Return [x, y] of the center of cell containing provided text 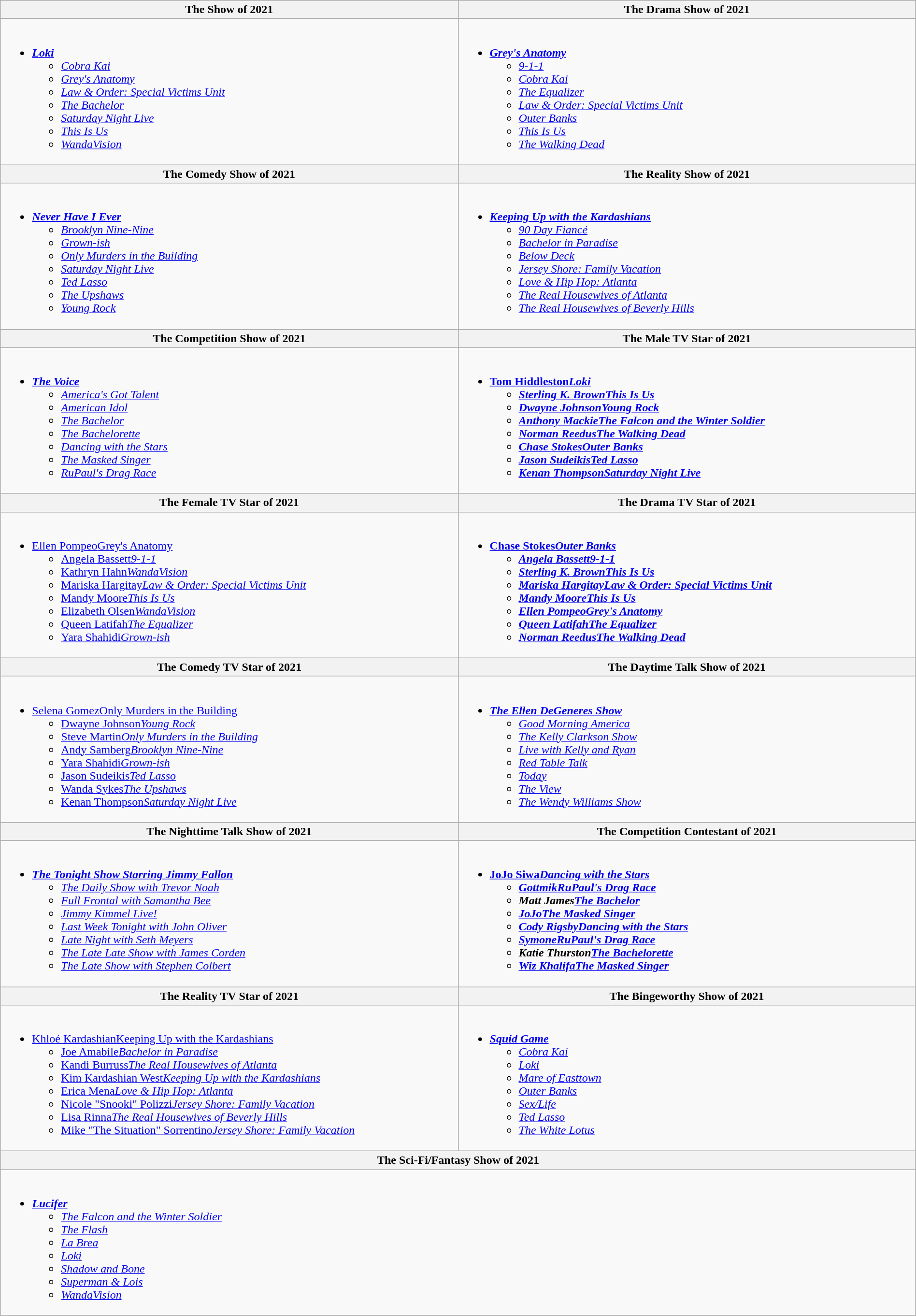
Grey's Anatomy9-1-1Cobra KaiThe EqualizerLaw & Order: Special Victims UnitOuter BanksThis Is UsThe Walking Dead [687, 92]
LokiCobra KaiGrey's AnatomyLaw & Order: Special Victims UnitThe BachelorSaturday Night LiveThis Is UsWandaVision [229, 92]
The Daytime Talk Show of 2021 [687, 667]
The Reality Show of 2021 [687, 174]
The Show of 2021 [229, 10]
LuciferThe Falcon and the Winter SoldierThe FlashLa BreaLokiShadow and BoneSuperman & LoisWandaVision [458, 1243]
The Competition Contestant of 2021 [687, 831]
The Drama TV Star of 2021 [687, 503]
The Comedy Show of 2021 [229, 174]
The Competition Show of 2021 [229, 338]
Never Have I EverBrooklyn Nine-NineGrown-ishOnly Murders in the BuildingSaturday Night LiveTed LassoThe UpshawsYoung Rock [229, 256]
The Nighttime Talk Show of 2021 [229, 831]
The Bingeworthy Show of 2021 [687, 996]
The Sci-Fi/Fantasy Show of 2021 [458, 1160]
The Ellen DeGeneres ShowGood Morning AmericaThe Kelly Clarkson ShowLive with Kelly and RyanRed Table TalkTodayThe ViewThe Wendy Williams Show [687, 749]
The Comedy TV Star of 2021 [229, 667]
Squid GameCobra KaiLokiMare of EasttownOuter BanksSex/LifeTed LassoThe White Lotus [687, 1078]
The Male TV Star of 2021 [687, 338]
The Female TV Star of 2021 [229, 503]
The Drama Show of 2021 [687, 10]
The VoiceAmerica's Got TalentAmerican IdolThe BachelorThe BacheloretteDancing with the StarsThe Masked SingerRuPaul's Drag Race [229, 420]
The Reality TV Star of 2021 [229, 996]
